Scan for the cell matching the given text and deliver its (X, Y) coordinate at center. 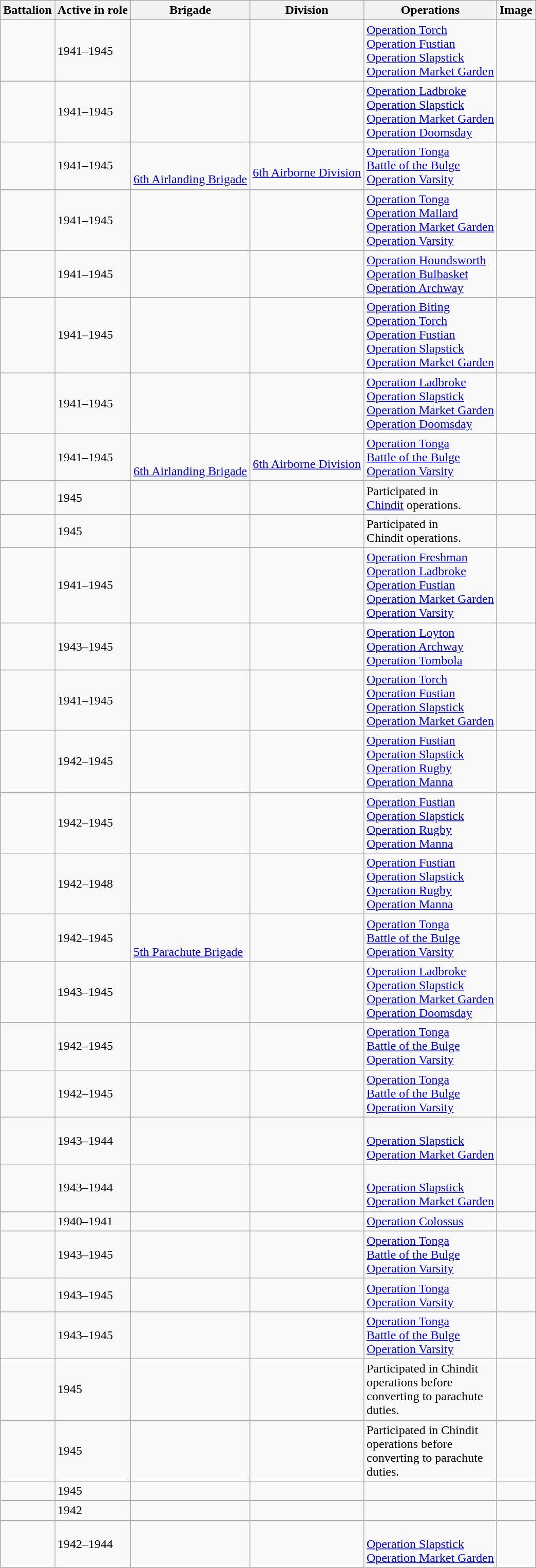
Operations (430, 10)
Operation Colossus (430, 1221)
1940–1941 (92, 1221)
Operation TongaOperation MallardOperation Market GardenOperation Varsity (430, 220)
Operation BitingOperation TorchOperation FustianOperation SlapstickOperation Market Garden (430, 335)
Battalion (28, 10)
Operation HoundsworthOperation BulbasketOperation Archway (430, 274)
Operation FreshmanOperation LadbrokeOperation FustianOperation Market GardenOperation Varsity (430, 585)
5th Parachute Brigade (190, 938)
Division (307, 10)
Operation TongaOperation Varsity (430, 1295)
1942–1944 (92, 1544)
Image (515, 10)
1942–1948 (92, 884)
Active in role (92, 10)
Operation LoytonOperation ArchwayOperation Tombola (430, 646)
Brigade (190, 10)
1942 (92, 1511)
